Determine the (x, y) coordinate at the center of the cell enclosing the given text.  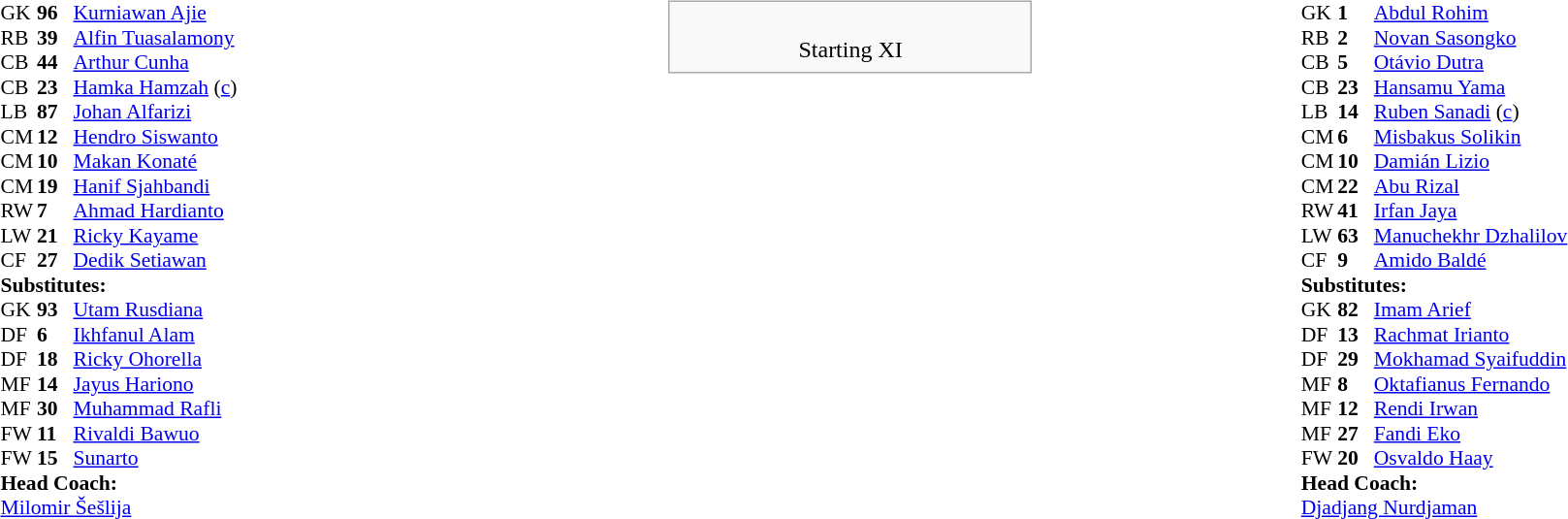
20 (1356, 459)
Makan Konaté (155, 162)
Starting XI (850, 37)
Ricky Kayame (155, 236)
Arthur Cunha (155, 63)
63 (1356, 236)
Rendi Irwan (1471, 408)
Hansamu Yama (1471, 87)
Abu Rizal (1471, 186)
7 (55, 211)
96 (55, 13)
18 (55, 360)
Abdul Rohim (1471, 13)
11 (55, 434)
Misbakus Solikin (1471, 137)
Oktafianus Fernando (1471, 384)
Hanif Sjahbandi (155, 186)
Osvaldo Haay (1471, 459)
44 (55, 63)
87 (55, 112)
Sunarto (155, 459)
82 (1356, 309)
Damián Lizio (1471, 162)
41 (1356, 211)
Dedik Setiawan (155, 261)
8 (1356, 384)
Hendro Siswanto (155, 137)
22 (1356, 186)
Amido Baldé (1471, 261)
Otávio Dutra (1471, 63)
39 (55, 38)
Manuchekhr Dzhalilov (1471, 236)
30 (55, 408)
Fandi Eko (1471, 434)
19 (55, 186)
Ricky Ohorella (155, 360)
93 (55, 309)
Kurniawan Ajie (155, 13)
9 (1356, 261)
Muhammad Rafli (155, 408)
Novan Sasongko (1471, 38)
Utam Rusdiana (155, 309)
2 (1356, 38)
Alfin Tuasalamony (155, 38)
Rachmat Irianto (1471, 335)
Ikhfanul Alam (155, 335)
21 (55, 236)
Johan Alfarizi (155, 112)
5 (1356, 63)
1 (1356, 13)
Jayus Hariono (155, 384)
Hamka Hamzah (c) (155, 87)
29 (1356, 360)
Irfan Jaya (1471, 211)
Ruben Sanadi (c) (1471, 112)
15 (55, 459)
Rivaldi Bawuo (155, 434)
Imam Arief (1471, 309)
Ahmad Hardianto (155, 211)
Mokhamad Syaifuddin (1471, 360)
13 (1356, 335)
